Output the (x, y) coordinate of the center of the cell containing the given text.  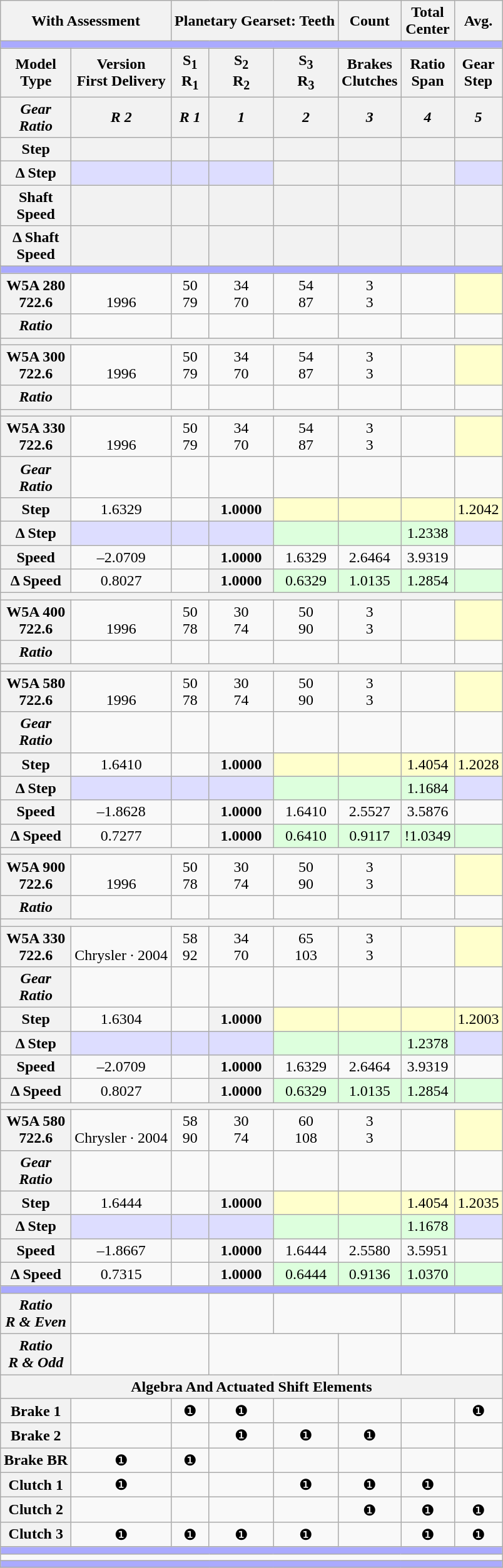
Brake 1 (36, 1411)
0.6410 (305, 836)
!1.0349 (428, 836)
0.9117 (370, 836)
0.9136 (370, 1274)
Brake 2 (36, 1435)
1.0370 (428, 1274)
1.2338 (428, 533)
S3R3 (305, 73)
2.5527 (370, 812)
With Assessment (86, 21)
0.6444 (305, 1274)
RatioR & Odd (36, 1353)
2.5580 (370, 1250)
1.2028 (478, 764)
Count (370, 21)
1.2035 (478, 1203)
3.5951 (428, 1250)
1.1684 (428, 788)
ShaftSpeed (36, 205)
0.7315 (121, 1274)
R 1 (190, 116)
5892 (190, 946)
ModelType (36, 73)
Avg. (478, 21)
RatioSpan (428, 73)
1.6304 (121, 1019)
–1.8667 (121, 1250)
BrakesClutches (370, 73)
1.2003 (478, 1019)
60108 (305, 1130)
W5A 280722.6 (36, 294)
S2R2 (241, 73)
TotalCenter (428, 21)
R 2 (121, 116)
Algebra And Actuated Shift Elements (251, 1387)
1.2042 (478, 509)
65103 (305, 946)
–1.8628 (121, 812)
W5A 400722.6 (36, 620)
3 (370, 116)
Planetary Gearset: Teeth (255, 21)
Clutch 3 (36, 1534)
RatioR & Even (36, 1313)
5 (478, 116)
Clutch 2 (36, 1510)
2 (305, 116)
W5A 300722.6 (36, 365)
4 (428, 116)
S1R1 (190, 73)
Brake BR (36, 1460)
3.5876 (428, 812)
VersionFirst Delivery (121, 73)
W5A 900722.6 (36, 874)
1.2378 (428, 1043)
1 (241, 116)
0.7277 (121, 836)
Δ ShaftSpeed (36, 246)
1.1678 (428, 1227)
Clutch 1 (36, 1485)
GearStep (478, 73)
5890 (190, 1130)
